Output the (X, Y) coordinate of the center of the cell containing the given text.  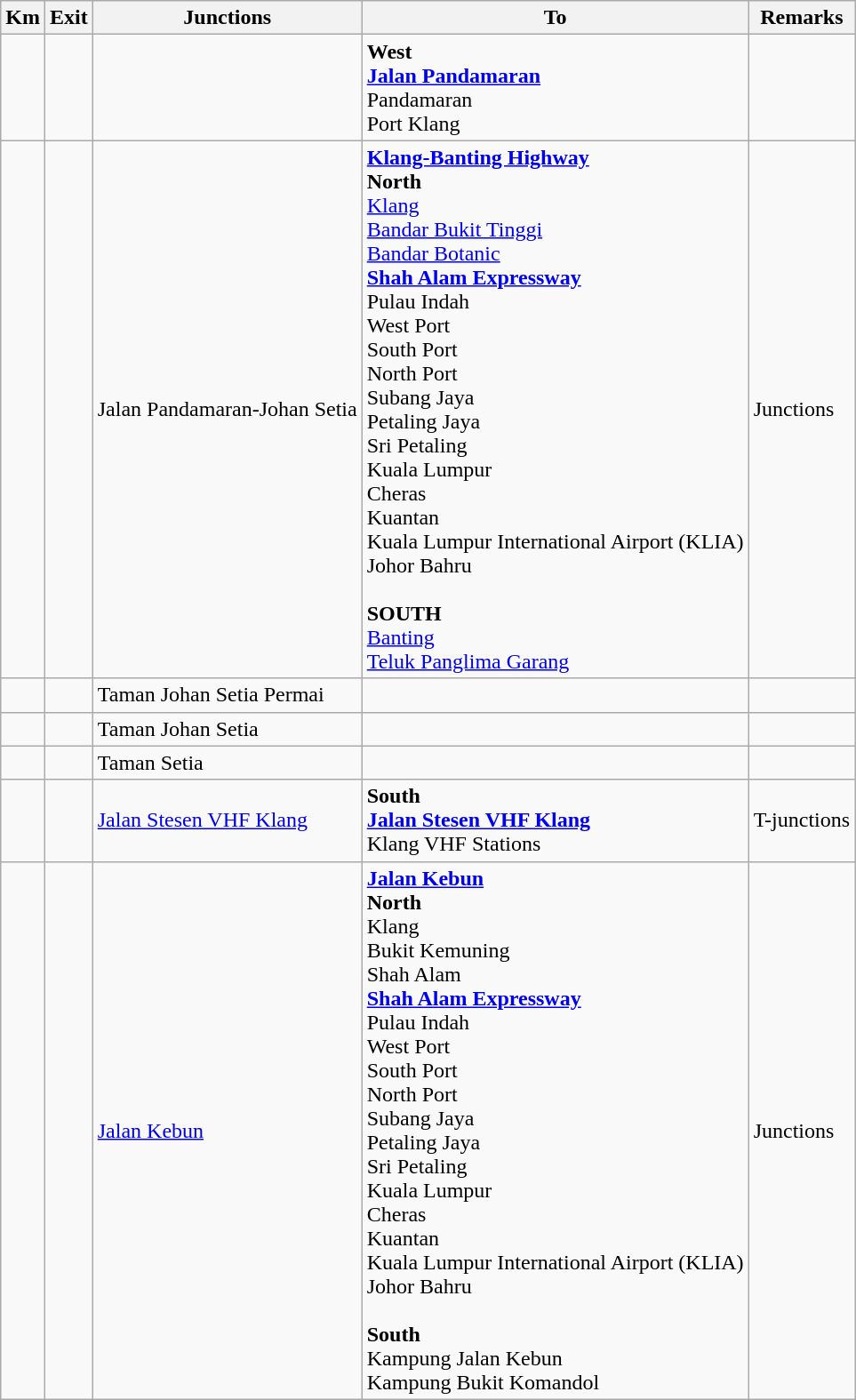
Taman Setia (228, 763)
South Jalan Stesen VHF KlangKlang VHF Stations (555, 820)
Jalan Kebun (228, 1131)
Jalan Stesen VHF Klang (228, 820)
Taman Johan Setia (228, 729)
Taman Johan Setia Permai (228, 695)
Remarks (802, 18)
T-junctions (802, 820)
Km (23, 18)
Exit (68, 18)
West Jalan PandamaranPandamaranPort Klang (555, 87)
To (555, 18)
Jalan Pandamaran-Johan Setia (228, 409)
